Capture the cell that displays the provided text and extract its [x, y] central coordinate. 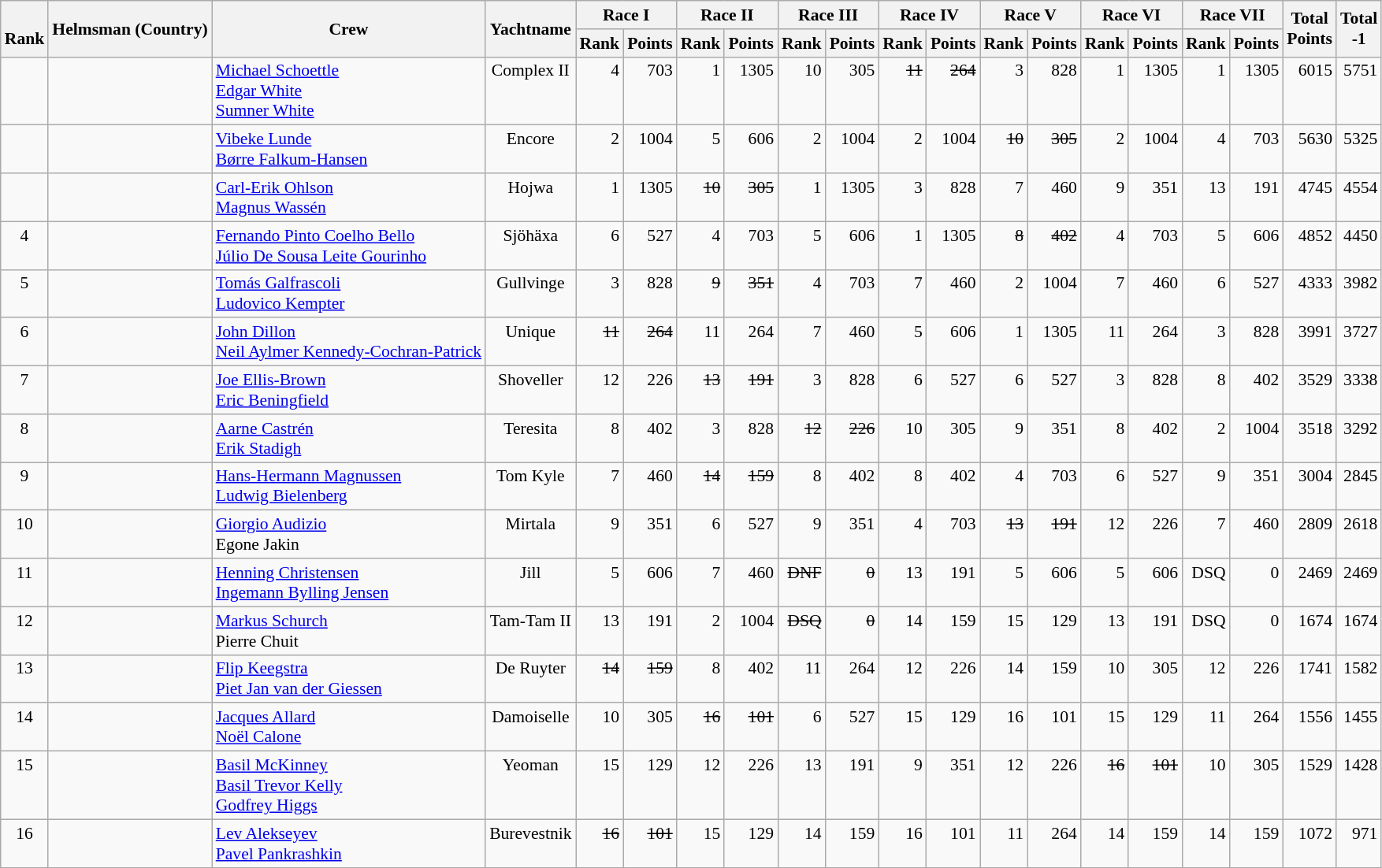
Henning Christensen Ingemann Bylling Jensen [348, 583]
Carl-Erik Ohlson Magnus Wassén [348, 197]
4745 [1310, 197]
1455 [1358, 728]
Flip Keegstra Piet Jan van der Giessen [348, 679]
3338 [1358, 391]
Gullvinge [530, 293]
Race IV [929, 15]
Vibeke Lunde Børre Falkum-Hansen [348, 150]
Jacques Allard Noël Calone [348, 728]
Helmsman (Country) [129, 28]
Crew [348, 28]
Race VI [1131, 15]
4450 [1358, 246]
Yachtname [530, 28]
Giorgio Audizio Egone Jakin [348, 534]
Encore [530, 150]
Teresita [530, 438]
4333 [1310, 293]
1582 [1358, 679]
1741 [1310, 679]
Tom Kyle [530, 487]
Burevestnik [530, 843]
Mirtala [530, 534]
4554 [1358, 197]
Complex II [530, 91]
1072 [1310, 843]
Markus Schurch Pierre Chuit [348, 630]
Hojwa [530, 197]
Total Points [1310, 28]
4852 [1310, 246]
2618 [1358, 534]
Total-1 [1358, 28]
Unique [530, 342]
1529 [1310, 786]
Fernando Pinto Coelho Bello Júlio De Sousa Leite Gourinho [348, 246]
Sjöhäxa [530, 246]
5751 [1358, 91]
De Ruyter [530, 679]
Joe Ellis-Brown Eric Beningfield [348, 391]
Race VII [1232, 15]
3727 [1358, 342]
3991 [1310, 342]
2845 [1358, 487]
3982 [1358, 293]
John Dillon Neil Aylmer Kennedy-Cochran-Patrick [348, 342]
Aarne Castrén Erik Stadigh [348, 438]
Shoveller [530, 391]
3529 [1310, 391]
5630 [1310, 150]
3292 [1358, 438]
Damoiselle [530, 728]
6015 [1310, 91]
1556 [1310, 728]
Lev Alekseyev Pavel Pankrashkin [348, 843]
Michael Schoettle Edgar White Sumner White [348, 91]
Tomás Galfrascoli Ludovico Kempter [348, 293]
5325 [1358, 150]
Race V [1031, 15]
Jill [530, 583]
DNF [802, 583]
Hans-Hermann Magnussen Ludwig Bielenberg [348, 487]
Tam-Tam II [530, 630]
Basil McKinney Basil Trevor Kelly Godfrey Higgs [348, 786]
Yeoman [530, 786]
3004 [1310, 487]
Race III [828, 15]
3518 [1310, 438]
971 [1358, 843]
Race I [626, 15]
1428 [1358, 786]
2809 [1310, 534]
Race II [727, 15]
